Pinpoint the cell where the given text exists, returning its [X, Y] midpoint coordinate. 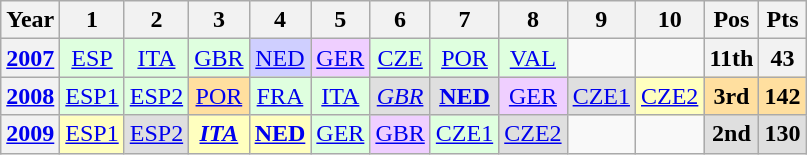
5 [340, 20]
130 [782, 134]
142 [782, 96]
11th [732, 58]
ESP [92, 58]
2007 [30, 58]
VAL [533, 58]
10 [669, 20]
6 [400, 20]
2009 [30, 134]
2008 [30, 96]
FRA [280, 96]
43 [782, 58]
3rd [732, 96]
CZE [400, 58]
Pos [732, 20]
2 [156, 20]
2nd [732, 134]
1 [92, 20]
7 [464, 20]
8 [533, 20]
4 [280, 20]
Pts [782, 20]
Year [30, 20]
9 [601, 20]
3 [219, 20]
